Identify which cell holds the provided text, then report its [X, Y] central coordinate. 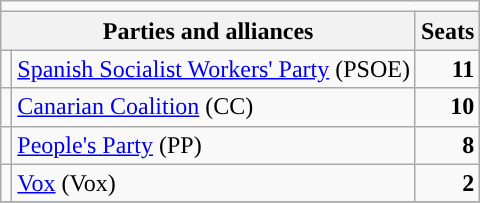
10 [447, 107]
Seats [447, 31]
Canarian Coalition (CC) [214, 107]
Spanish Socialist Workers' Party (PSOE) [214, 69]
8 [447, 145]
People's Party (PP) [214, 145]
11 [447, 69]
2 [447, 183]
Vox (Vox) [214, 183]
Parties and alliances [208, 31]
